Extract the [X, Y] coordinate from the center of the cell holding the provided text.  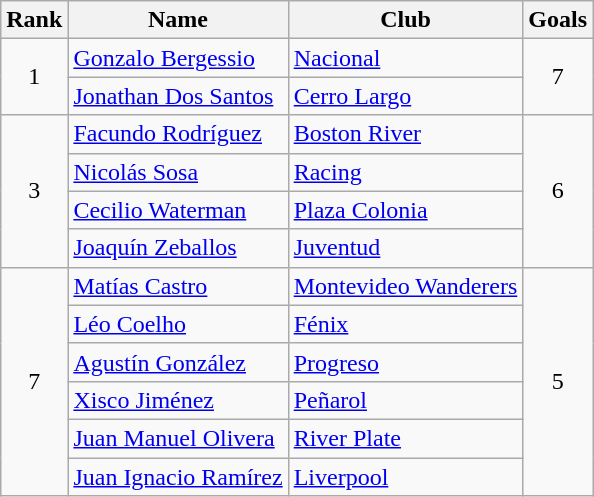
Fénix [406, 324]
Name [178, 20]
Joaquín Zeballos [178, 248]
Rank [34, 20]
Progreso [406, 362]
3 [34, 191]
1 [34, 77]
Nicolás Sosa [178, 172]
Liverpool [406, 477]
5 [558, 381]
Peñarol [406, 400]
Juan Manuel Olivera [178, 438]
Montevideo Wanderers [406, 286]
Nacional [406, 58]
Matías Castro [178, 286]
Juan Ignacio Ramírez [178, 477]
Léo Coelho [178, 324]
Cerro Largo [406, 96]
Facundo Rodríguez [178, 134]
Cecilio Waterman [178, 210]
Agustín González [178, 362]
Boston River [406, 134]
Plaza Colonia [406, 210]
Xisco Jiménez [178, 400]
Racing [406, 172]
River Plate [406, 438]
Club [406, 20]
Juventud [406, 248]
6 [558, 191]
Goals [558, 20]
Jonathan Dos Santos [178, 96]
Gonzalo Bergessio [178, 58]
